Determine the [X, Y] coordinate at the center of the cell enclosing the given text.  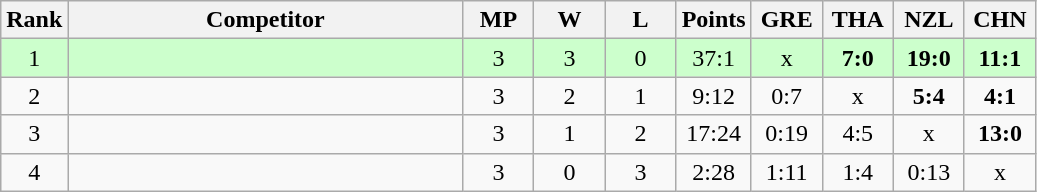
0:13 [928, 172]
GRE [786, 20]
13:0 [1000, 134]
2:28 [714, 172]
Rank [34, 20]
4 [34, 172]
W [570, 20]
0:7 [786, 96]
NZL [928, 20]
Points [714, 20]
THA [858, 20]
1:11 [786, 172]
4:1 [1000, 96]
5:4 [928, 96]
17:24 [714, 134]
11:1 [1000, 58]
0:19 [786, 134]
19:0 [928, 58]
Competitor [266, 20]
CHN [1000, 20]
9:12 [714, 96]
4:5 [858, 134]
37:1 [714, 58]
MP [498, 20]
1:4 [858, 172]
7:0 [858, 58]
L [640, 20]
